From the cell containing the given text, extract its center point as [x, y] coordinate. 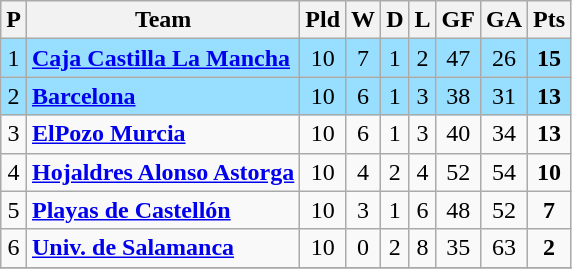
W [364, 20]
0 [364, 248]
26 [504, 58]
GA [504, 20]
GF [458, 20]
L [422, 20]
Pts [550, 20]
35 [458, 248]
ElPozo Murcia [162, 134]
D [395, 20]
54 [504, 172]
63 [504, 248]
34 [504, 134]
Univ. de Salamanca [162, 248]
Playas de Castellón [162, 210]
15 [550, 58]
38 [458, 96]
48 [458, 210]
5 [14, 210]
47 [458, 58]
P [14, 20]
40 [458, 134]
8 [422, 248]
Hojaldres Alonso Astorga [162, 172]
31 [504, 96]
Barcelona [162, 96]
Caja Castilla La Mancha [162, 58]
Pld [323, 20]
Team [162, 20]
